Detect which cell encompasses the target text, then output its [x, y] center coordinate. 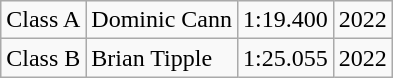
Class B [44, 58]
Dominic Cann [162, 20]
Class A [44, 20]
1:25.055 [286, 58]
Brian Tipple [162, 58]
1:19.400 [286, 20]
